Locate the cell with the specified text and output its (x, y) center coordinate. 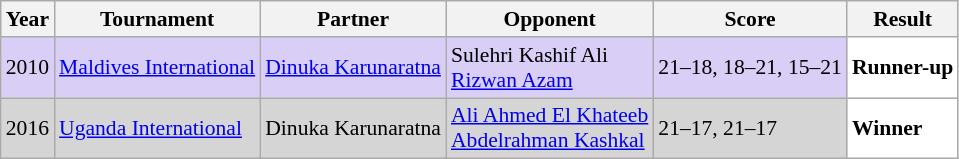
Ali Ahmed El Khateeb Abdelrahman Kashkal (550, 128)
Maldives International (157, 68)
Uganda International (157, 128)
Runner-up (902, 68)
Partner (353, 19)
21–18, 18–21, 15–21 (750, 68)
21–17, 21–17 (750, 128)
Tournament (157, 19)
2016 (28, 128)
Score (750, 19)
Opponent (550, 19)
Winner (902, 128)
Year (28, 19)
Result (902, 19)
2010 (28, 68)
Sulehri Kashif Ali Rizwan Azam (550, 68)
